Return [X, Y] of the center of cell containing provided text 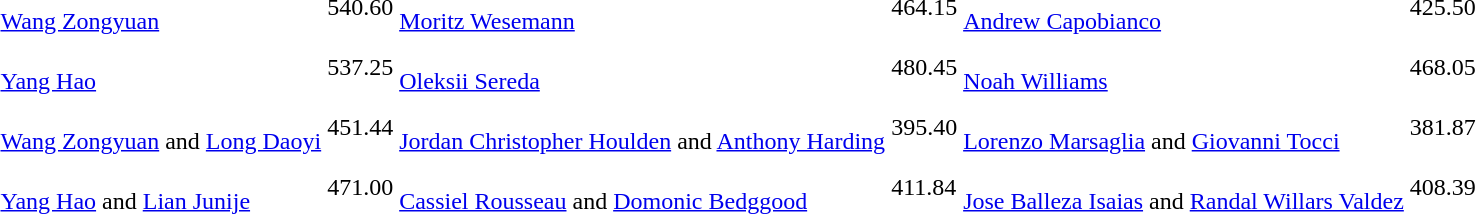
Lorenzo Marsaglia and Giovanni Tocci [1184, 128]
480.45 [924, 68]
Noah Williams [1184, 68]
395.40 [924, 128]
Oleksii Sereda [642, 68]
Jordan Christopher Houlden and Anthony Harding [642, 128]
537.25 [360, 68]
451.44 [360, 128]
